Return the [X, Y] coordinate for the center point of the cell that contains the specified text.  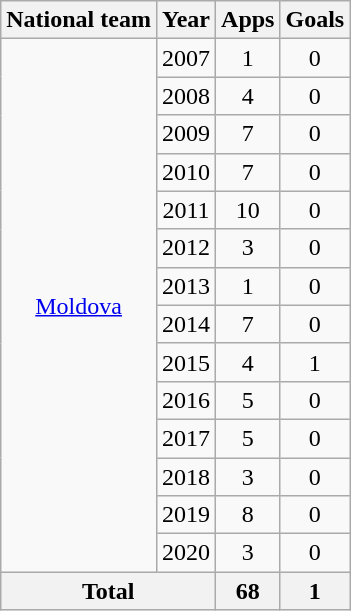
2009 [186, 134]
68 [248, 591]
2015 [186, 362]
Apps [248, 20]
2013 [186, 286]
2007 [186, 58]
2008 [186, 96]
8 [248, 515]
Year [186, 20]
Moldova [79, 306]
2010 [186, 172]
Total [108, 591]
2011 [186, 210]
2012 [186, 248]
2018 [186, 477]
2020 [186, 553]
National team [79, 20]
Goals [315, 20]
2016 [186, 400]
2017 [186, 438]
2014 [186, 324]
10 [248, 210]
2019 [186, 515]
